For the text-containing cell, return its midpoint in [X, Y] coordinate format. 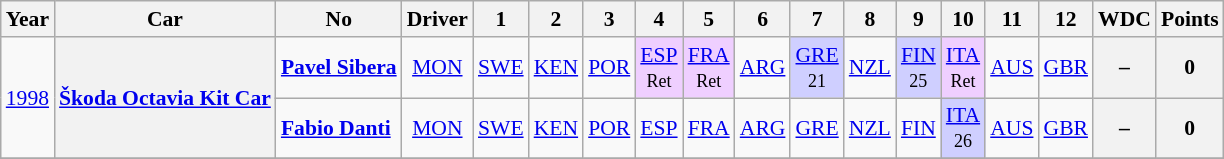
4 [658, 19]
1 [501, 19]
Fabio Danti [339, 128]
ITARet [963, 68]
10 [963, 19]
FIN25 [918, 68]
FIN [918, 128]
ITA26 [963, 128]
Car [165, 19]
7 [816, 19]
12 [1066, 19]
ESPRet [658, 68]
3 [609, 19]
WDC [1124, 19]
9 [918, 19]
GRE21 [816, 68]
GRE [816, 128]
Driver [438, 19]
Škoda Octavia Kit Car [165, 98]
8 [870, 19]
Year [28, 19]
ESP [658, 128]
6 [763, 19]
FRARet [709, 68]
Pavel Sibera [339, 68]
1998 [28, 98]
5 [709, 19]
FRA [709, 128]
11 [1012, 19]
Points [1190, 19]
No [339, 19]
2 [556, 19]
